Output the [X, Y] coordinate of the center of the cell containing the given text.  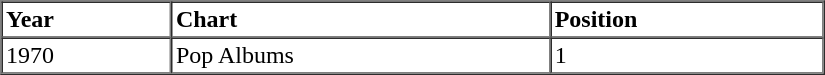
Chart [360, 20]
Year [87, 20]
1970 [87, 56]
1 [686, 56]
Pop Albums [360, 56]
Position [686, 20]
